Search for the cell housing the specified text and yield its (x, y) center coordinate. 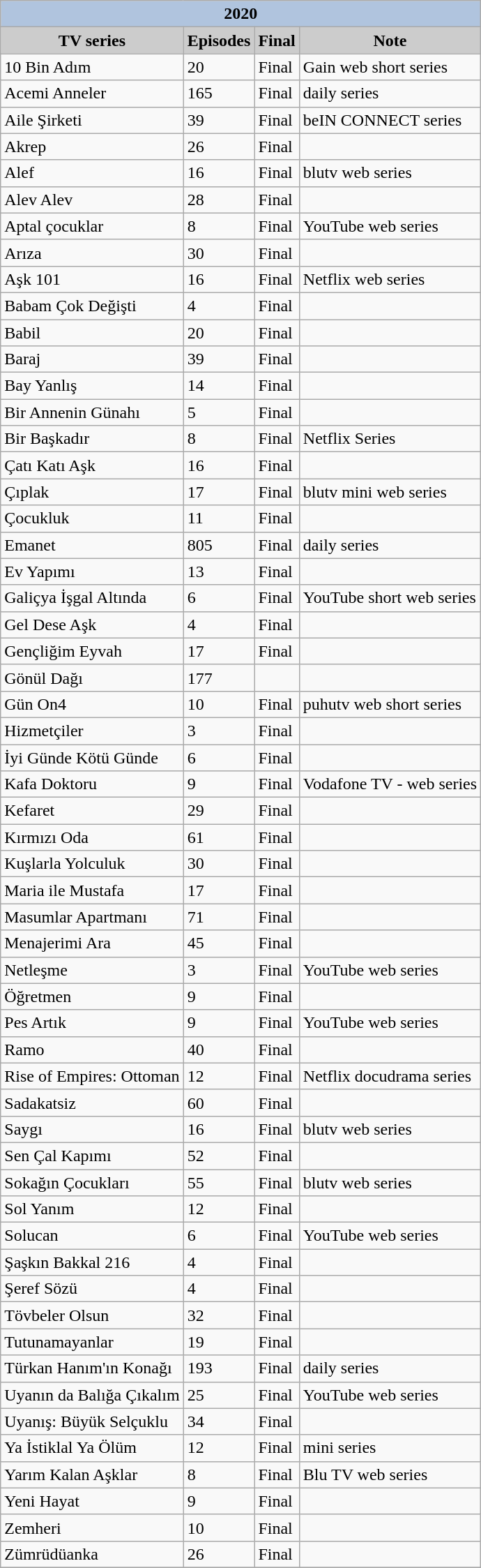
Yarım Kalan Aşklar (92, 1474)
Sokağın Çocukları (92, 1183)
Maria ile Mustafa (92, 890)
Sadakatsiz (92, 1103)
Alev Alev (92, 200)
Zemheri (92, 1528)
Kafa Doktoru (92, 784)
Bir Annenin Günahı (92, 412)
Acemi Anneler (92, 94)
Netflix Series (390, 439)
40 (219, 1050)
71 (219, 917)
Netflix docudrama series (390, 1076)
Alef (92, 173)
29 (219, 811)
Solucan (92, 1236)
Uyanış: Büyük Selçuklu (92, 1421)
Menajerimi Ara (92, 943)
28 (219, 200)
Gönül Dağı (92, 678)
Episodes (219, 40)
Arıza (92, 253)
Öğretmen (92, 996)
55 (219, 1183)
34 (219, 1421)
Saygı (92, 1129)
25 (219, 1395)
Babil (92, 333)
mini series (390, 1448)
Gel Dese Aşk (92, 625)
Şaşkın Bakkal 216 (92, 1262)
Aptal çocuklar (92, 226)
Ramo (92, 1050)
Çatı Katı Aşk (92, 465)
Pes Artık (92, 1023)
32 (219, 1315)
2020 (241, 14)
Zümrüdüanka (92, 1554)
TV series (92, 40)
Netflix web series (390, 279)
19 (219, 1342)
Ya İstiklal Ya Ölüm (92, 1448)
10 Bin Adım (92, 67)
Gün On4 (92, 704)
Gain web short series (390, 67)
Uyanın da Balığa Çıkalım (92, 1395)
61 (219, 837)
Gençliğim Eyvah (92, 651)
Kırmızı Oda (92, 837)
Baraj (92, 359)
Blu TV web series (390, 1474)
İyi Günde Kötü Günde (92, 757)
Kefaret (92, 811)
Note (390, 40)
165 (219, 94)
11 (219, 518)
Netleşme (92, 970)
Kuşlarla Yolculuk (92, 864)
Sol Yanım (92, 1209)
60 (219, 1103)
Bir Başkadır (92, 439)
Çocukluk (92, 518)
805 (219, 545)
Rise of Empires: Ottoman (92, 1076)
YouTube short web series (390, 598)
193 (219, 1368)
Sen Çal Kapımı (92, 1156)
Masumlar Apartmanı (92, 917)
blutv mini web series (390, 492)
Akrep (92, 147)
Tutunamayanlar (92, 1342)
Aile Şirketi (92, 120)
Çıplak (92, 492)
52 (219, 1156)
45 (219, 943)
177 (219, 678)
Babam Çok Değişti (92, 306)
Tövbeler Olsun (92, 1315)
Şeref Sözü (92, 1289)
Aşk 101 (92, 279)
beIN CONNECT series (390, 120)
Türkan Hanım'ın Konağı (92, 1368)
puhutv web short series (390, 704)
5 (219, 412)
Ev Yapımı (92, 572)
Bay Yanlış (92, 386)
Galiçya İşgal Altında (92, 598)
Emanet (92, 545)
Yeni Hayat (92, 1501)
14 (219, 386)
Hizmetçiler (92, 731)
13 (219, 572)
Vodafone TV - web series (390, 784)
